From the cell containing the given text, extract its center point as (x, y) coordinate. 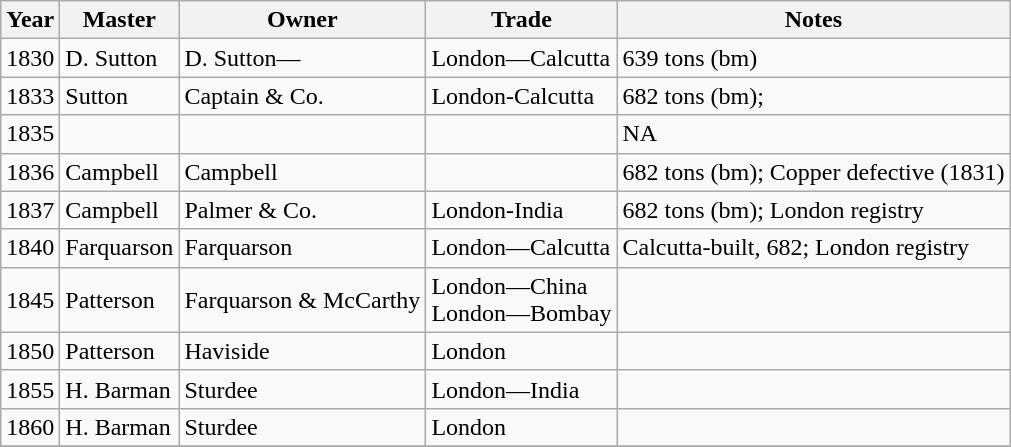
Year (30, 20)
1860 (30, 427)
Palmer & Co. (302, 210)
London—India (522, 389)
682 tons (bm); (814, 96)
London-India (522, 210)
D. Sutton (120, 58)
1840 (30, 248)
1836 (30, 172)
Trade (522, 20)
NA (814, 134)
682 tons (bm); Copper defective (1831) (814, 172)
Notes (814, 20)
1837 (30, 210)
Haviside (302, 351)
1830 (30, 58)
Sutton (120, 96)
1833 (30, 96)
682 tons (bm); London registry (814, 210)
1850 (30, 351)
Captain & Co. (302, 96)
Calcutta-built, 682; London registry (814, 248)
639 tons (bm) (814, 58)
London-Calcutta (522, 96)
Master (120, 20)
D. Sutton–– (302, 58)
Farquarson & McCarthy (302, 300)
London—ChinaLondon—Bombay (522, 300)
1855 (30, 389)
1845 (30, 300)
1835 (30, 134)
Owner (302, 20)
